Provide the (x, y) coordinate of the cell's center where the given text is located.  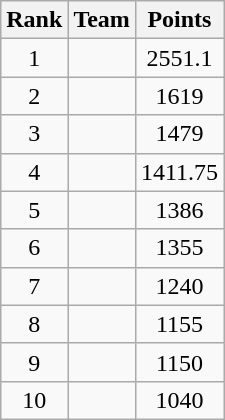
4 (34, 172)
1040 (179, 400)
2 (34, 96)
7 (34, 286)
1411.75 (179, 172)
5 (34, 210)
Points (179, 20)
1619 (179, 96)
1386 (179, 210)
2551.1 (179, 58)
1479 (179, 134)
1150 (179, 362)
1240 (179, 286)
9 (34, 362)
8 (34, 324)
10 (34, 400)
1355 (179, 248)
Rank (34, 20)
1 (34, 58)
Team (102, 20)
1155 (179, 324)
3 (34, 134)
6 (34, 248)
